Provide the [X, Y] coordinate of the cell's center where the given text is located.  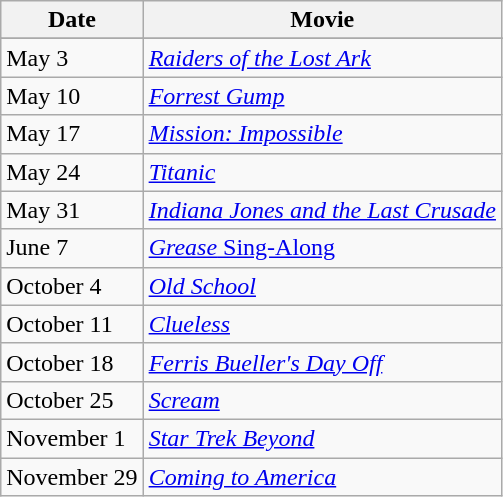
Scream [322, 400]
Coming to America [322, 477]
Titanic [322, 172]
Old School [322, 286]
November 29 [72, 477]
June 7 [72, 248]
Movie [322, 20]
Grease Sing-Along [322, 248]
Forrest Gump [322, 96]
May 17 [72, 134]
October 11 [72, 324]
November 1 [72, 438]
October 25 [72, 400]
Ferris Bueller's Day Off [322, 362]
October 18 [72, 362]
Raiders of the Lost Ark [322, 58]
May 31 [72, 210]
Date [72, 20]
Clueless [322, 324]
May 3 [72, 58]
Star Trek Beyond [322, 438]
May 24 [72, 172]
October 4 [72, 286]
May 10 [72, 96]
Indiana Jones and the Last Crusade [322, 210]
Mission: Impossible [322, 134]
